Detect which cell encompasses the target text, then output its [x, y] center coordinate. 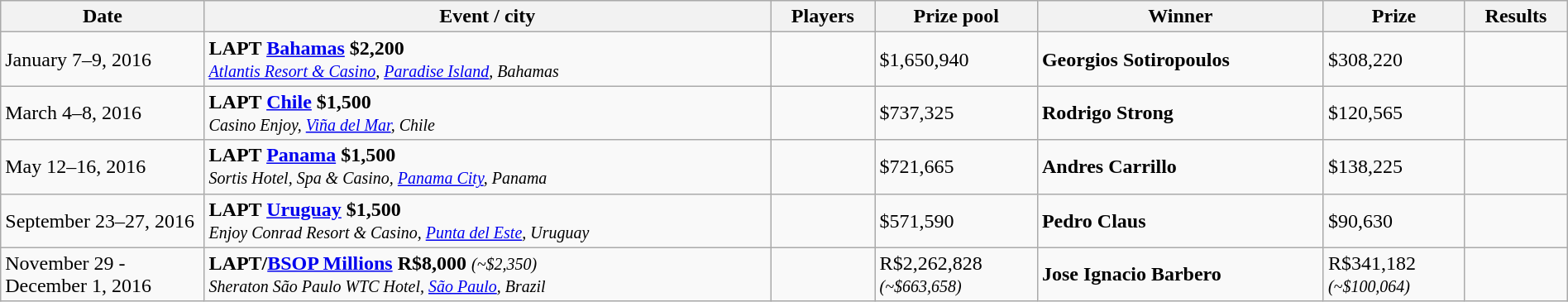
Prize pool [956, 17]
LAPT Panama $1,500Sortis Hotel, Spa & Casino, Panama City, Panama [488, 167]
$571,590 [956, 220]
Pedro Claus [1180, 220]
$721,665 [956, 167]
LAPT Bahamas $2,200Atlantis Resort & Casino, Paradise Island, Bahamas [488, 60]
November 29 - December 1, 2016 [103, 275]
$120,565 [1394, 113]
January 7–9, 2016 [103, 60]
Date [103, 17]
LAPT Uruguay $1,500Enjoy Conrad Resort & Casino, Punta del Este, Uruguay [488, 220]
May 12–16, 2016 [103, 167]
LAPT/BSOP Millions R$8,000 (~$2,350)Sheraton São Paulo WTC Hotel, São Paulo, Brazil [488, 275]
Andres Carrillo [1180, 167]
Jose Ignacio Barbero [1180, 275]
LAPT Chile $1,500Casino Enjoy, Viña del Mar, Chile [488, 113]
Prize [1394, 17]
Georgios Sotiropoulos [1180, 60]
$138,225 [1394, 167]
$308,220 [1394, 60]
Players [824, 17]
March 4–8, 2016 [103, 113]
Winner [1180, 17]
R$341,182(~$100,064) [1394, 275]
Rodrigo Strong [1180, 113]
$737,325 [956, 113]
September 23–27, 2016 [103, 220]
R$2,262,828(~$663,658) [956, 275]
$90,630 [1394, 220]
Results [1517, 17]
Event / city [488, 17]
$1,650,940 [956, 60]
